Output the (x, y) coordinate of the center of the cell containing the given text.  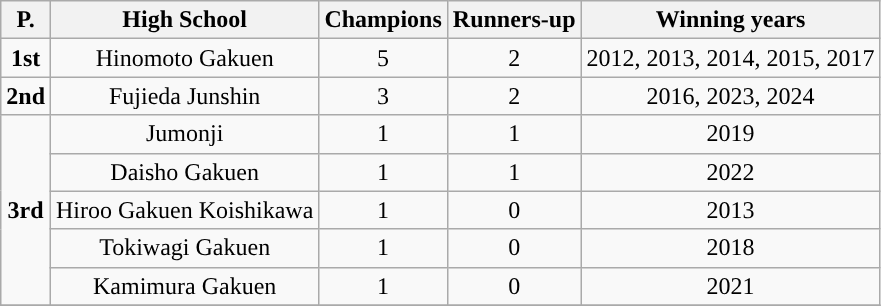
P. (26, 20)
3 (383, 96)
2021 (730, 286)
Champions (383, 20)
2019 (730, 134)
2022 (730, 172)
Daisho Gakuen (185, 172)
5 (383, 58)
Kamimura Gakuen (185, 286)
2012, 2013, 2014, 2015, 2017 (730, 58)
Hiroo Gakuen Koishikawa (185, 210)
Hinomoto Gakuen (185, 58)
2018 (730, 248)
Jumonji (185, 134)
Fujieda Junshin (185, 96)
3rd (26, 210)
2013 (730, 210)
Runners-up (514, 20)
Tokiwagi Gakuen (185, 248)
2016, 2023, 2024 (730, 96)
1st (26, 58)
High School (185, 20)
2nd (26, 96)
Winning years (730, 20)
